Capture the cell that displays the provided text and extract its (X, Y) central coordinate. 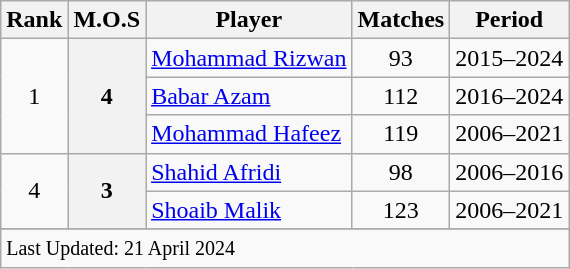
Player (249, 20)
2015–2024 (510, 58)
3 (107, 191)
Matches (401, 20)
Mohammad Hafeez (249, 134)
93 (401, 58)
112 (401, 96)
Period (510, 20)
119 (401, 134)
Mohammad Rizwan (249, 58)
Shoaib Malik (249, 210)
Rank (34, 20)
98 (401, 172)
1 (34, 96)
2016–2024 (510, 96)
M.O.S (107, 20)
Shahid Afridi (249, 172)
Babar Azam (249, 96)
123 (401, 210)
2006–2016 (510, 172)
Last Updated: 21 April 2024 (285, 248)
